Scan for the cell matching the given text and deliver its [X, Y] coordinate at center. 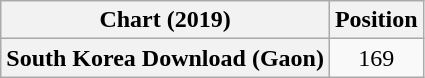
Chart (2019) [166, 20]
Position [376, 20]
South Korea Download (Gaon) [166, 58]
169 [376, 58]
